Find where the given text appears and provide that cell's center as (X, Y) coordinate. 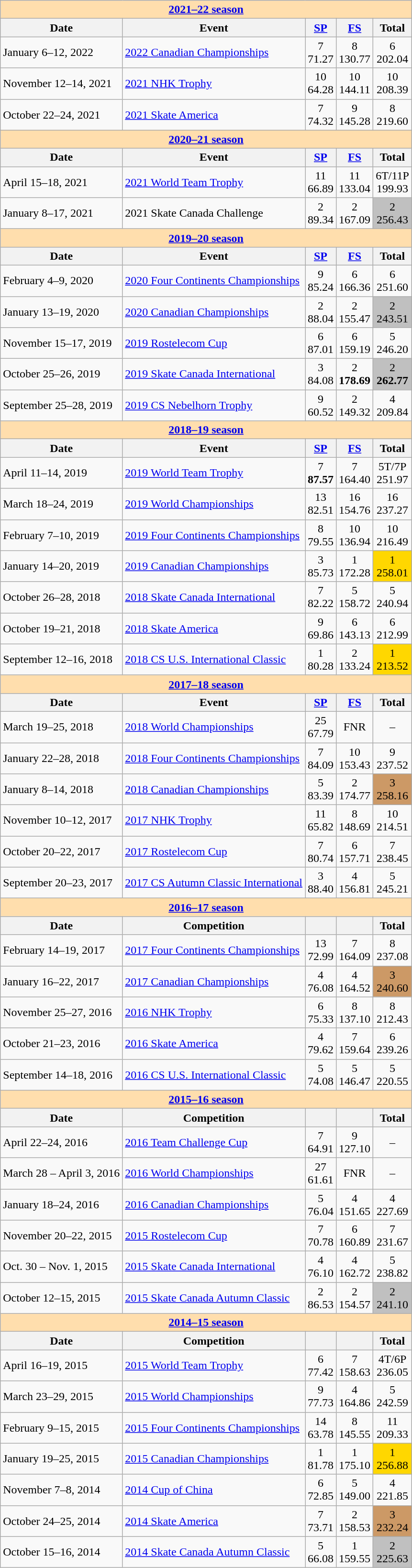
476.08 (321, 982)
Oct. 30 – Nov. 1, 2015 (61, 1267)
2019 Skate Canada International (214, 374)
2018 Canadian Championships (214, 789)
October 25–26, 2019 (61, 374)
November 15–17, 2019 (61, 343)
16 154.76 (355, 504)
2021 Skate Canada Challenge (214, 213)
181.78 (321, 1459)
11 133.04 (355, 182)
8145.55 (355, 1427)
8 79.55 (321, 535)
2018 CS U.S. International Classic (214, 659)
2016 Team Challenge Cup (214, 1142)
February 14–19, 2017 (61, 950)
October 20–22, 2017 (61, 851)
5220.55 (392, 1074)
5245.21 (392, 883)
672.85 (321, 1490)
March 19–25, 2018 (61, 727)
13 82.51 (321, 504)
9 77.73 (321, 1397)
October 22–24, 2021 (61, 115)
2016 NHK Trophy (214, 1012)
4151.65 (355, 1204)
10 136.94 (355, 535)
2019 Canadian Championships (214, 566)
November 12–14, 2021 (61, 83)
2567.79 (321, 727)
6T/11P 199.93 (392, 182)
784.09 (321, 758)
677.42 (321, 1365)
1165.82 (321, 821)
January 6–12, 2022 (61, 53)
16 237.27 (392, 504)
2021 World Team Trophy (214, 182)
October 21–23, 2016 (61, 1044)
2021 Skate America (214, 115)
April 16–19, 2015 (61, 1365)
770.78 (321, 1236)
April 11–14, 2019 (61, 473)
2019 Rostelecom Cup (214, 343)
3232.24 (392, 1521)
6239.26 (392, 1044)
1256.88 (392, 1459)
2015 Skate Canada International (214, 1267)
January 13–19, 2020 (61, 312)
2017 NHK Trophy (214, 821)
2017 Rostelecom Cup (214, 851)
8212.43 (392, 1012)
2019 World Team Trophy (214, 473)
January 14–20, 2019 (61, 566)
2015 World Championships (214, 1397)
4164.52 (355, 982)
6 87.01 (321, 343)
2016 Skate America (214, 1044)
2019 Four Continents Championships (214, 535)
7 164.40 (355, 473)
1175.10 (355, 1459)
2017 CS Autumn Classic International (214, 883)
773.71 (321, 1521)
2017–18 season (206, 684)
10 144.11 (355, 83)
2225.63 (392, 1552)
7 71.27 (321, 53)
2020 Four Continents Championships (214, 280)
1172.28 (355, 566)
2018 Four Continents Championships (214, 758)
January 18–24, 2016 (61, 1204)
2019 World Championships (214, 504)
2 256.43 (392, 213)
6160.89 (355, 1236)
4162.72 (355, 1267)
286.53 (321, 1298)
8148.69 (355, 821)
9 60.52 (321, 406)
2014 Skate Canada Autumn Classic (214, 1552)
November 7–8, 2014 (61, 1490)
5240.94 (392, 597)
2158.53 (355, 1521)
2 178.69 (355, 374)
6157.71 (355, 851)
2018 Skate Canada International (214, 597)
2174.77 (355, 789)
5146.47 (355, 1074)
8137.10 (355, 1012)
October 12–15, 2015 (61, 1298)
2014–15 season (206, 1323)
2133.24 (355, 659)
1258.01 (392, 566)
5T/7P 251.97 (392, 473)
782.22 (321, 597)
February 9–15, 2015 (61, 1427)
January 19–25, 2015 (61, 1459)
2016 World Championships (214, 1173)
5238.82 (392, 1267)
2015 World Team Trophy (214, 1365)
5149.00 (355, 1490)
5 242.59 (392, 1397)
September 20–23, 2017 (61, 883)
10153.43 (355, 758)
October 26–28, 2018 (61, 597)
10 216.49 (392, 535)
2014 Skate America (214, 1521)
2019 CS Nebelhorn Trophy (214, 406)
October 24–25, 2014 (61, 1521)
2020 Canadian Championships (214, 312)
5 246.20 (392, 343)
January 16–22, 2017 (61, 982)
November 20–22, 2015 (61, 1236)
780.74 (321, 851)
4T/6P236.05 (392, 1365)
10 64.28 (321, 83)
7159.64 (355, 1044)
1213.52 (392, 659)
4156.81 (355, 883)
11 66.89 (321, 182)
576.04 (321, 1204)
September 12–16, 2018 (61, 659)
9 85.24 (321, 280)
2241.10 (392, 1298)
388.40 (321, 883)
January 8–17, 2021 (61, 213)
4 164.86 (355, 1397)
2018–19 season (206, 430)
7 74.32 (321, 115)
3258.16 (392, 789)
574.08 (321, 1074)
4 209.84 (392, 406)
969.86 (321, 629)
March 28 – April 3, 2016 (61, 1173)
2021 NHK Trophy (214, 83)
2017 Four Continents Championships (214, 950)
6 166.36 (355, 280)
2014 Cup of China (214, 1490)
675.33 (321, 1012)
2 243.51 (392, 312)
2016–17 season (206, 907)
2020–21 season (206, 139)
1463.78 (321, 1427)
6 202.04 (392, 53)
566.08 (321, 1552)
3240.60 (392, 982)
9237.52 (392, 758)
November 25–27, 2016 (61, 1012)
2015 Skate Canada Autumn Classic (214, 1298)
1372.99 (321, 950)
October 19–21, 2018 (61, 629)
2015 Four Continents Championships (214, 1427)
6 159.19 (355, 343)
April 22–24, 2016 (61, 1142)
2 88.04 (321, 312)
2 89.34 (321, 213)
2761.61 (321, 1173)
March 23–29, 2015 (61, 1397)
2 167.09 (355, 213)
2015 Rostelecom Cup (214, 1236)
February 4–9, 2020 (61, 280)
2015–16 season (206, 1099)
8 130.77 (355, 53)
2022 Canadian Championships (214, 53)
2 149.32 (355, 406)
September 25–28, 2019 (61, 406)
March 18–24, 2019 (61, 504)
3 84.08 (321, 374)
2015 Canadian Championships (214, 1459)
2018 Skate America (214, 629)
2 155.47 (355, 312)
476.10 (321, 1267)
November 10–12, 2017 (61, 821)
2016 CS U.S. International Classic (214, 1074)
2154.57 (355, 1298)
7238.45 (392, 851)
6143.13 (355, 629)
2017 Canadian Championships (214, 982)
8237.08 (392, 950)
1159.55 (355, 1552)
2019–20 season (206, 238)
October 15–16, 2014 (61, 1552)
5158.72 (355, 597)
7164.09 (355, 950)
4227.69 (392, 1204)
583.39 (321, 789)
7231.67 (392, 1236)
10 208.39 (392, 83)
385.73 (321, 566)
11209.33 (392, 1427)
7 87.57 (321, 473)
April 15–18, 2021 (61, 182)
8 219.60 (392, 115)
4221.85 (392, 1490)
180.28 (321, 659)
764.91 (321, 1142)
9 145.28 (355, 115)
10214.51 (392, 821)
January 22–28, 2018 (61, 758)
2018 World Championships (214, 727)
September 14–18, 2016 (61, 1074)
6212.99 (392, 629)
2021–22 season (206, 10)
6 251.60 (392, 280)
7158.63 (355, 1365)
February 7–10, 2019 (61, 535)
9127.10 (355, 1142)
479.62 (321, 1044)
January 8–14, 2018 (61, 789)
2016 Canadian Championships (214, 1204)
2 262.77 (392, 374)
